Find where the given text appears and provide that cell's center as [X, Y] coordinate. 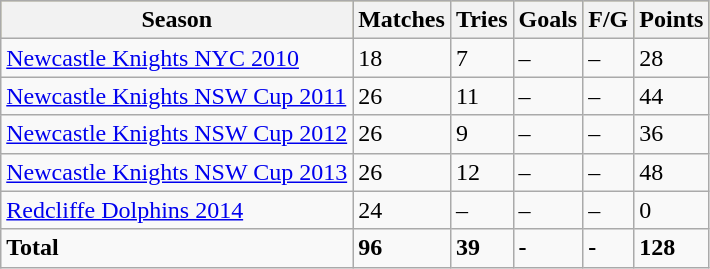
48 [672, 172]
0 [672, 210]
Newcastle Knights NSW Cup 2013 [177, 172]
128 [672, 248]
12 [482, 172]
F/G [608, 20]
Newcastle Knights NYC 2010 [177, 58]
Total [177, 248]
11 [482, 96]
96 [402, 248]
44 [672, 96]
36 [672, 134]
Points [672, 20]
18 [402, 58]
28 [672, 58]
Goals [548, 20]
Redcliffe Dolphins 2014 [177, 210]
7 [482, 58]
9 [482, 134]
39 [482, 248]
Newcastle Knights NSW Cup 2012 [177, 134]
Season [177, 20]
Newcastle Knights NSW Cup 2011 [177, 96]
Matches [402, 20]
24 [402, 210]
Tries [482, 20]
